From the cell containing the given text, extract its center point as [x, y] coordinate. 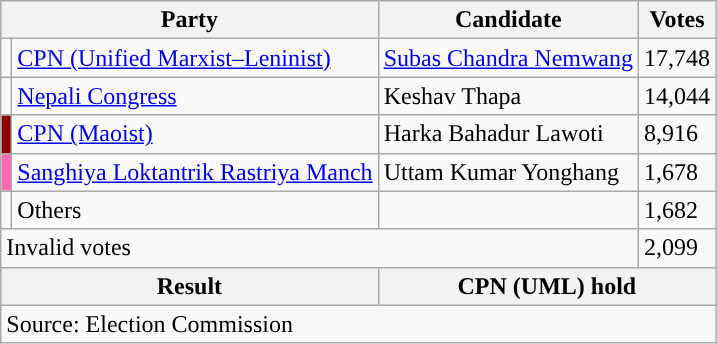
1,678 [676, 172]
CPN (Unified Marxist–Leninist) [195, 58]
Votes [676, 20]
1,682 [676, 210]
Result [190, 286]
8,916 [676, 134]
Source: Election Commission [358, 324]
CPN (UML) hold [546, 286]
2,099 [676, 248]
Uttam Kumar Yonghang [508, 172]
Subas Chandra Nemwang [508, 58]
Keshav Thapa [508, 96]
CPN (Maoist) [195, 134]
17,748 [676, 58]
Nepali Congress [195, 96]
Candidate [508, 20]
Others [195, 210]
Party [190, 20]
Harka Bahadur Lawoti [508, 134]
Sanghiya Loktantrik Rastriya Manch [195, 172]
Invalid votes [320, 248]
14,044 [676, 96]
